Scan for the cell matching the given text and deliver its [X, Y] coordinate at center. 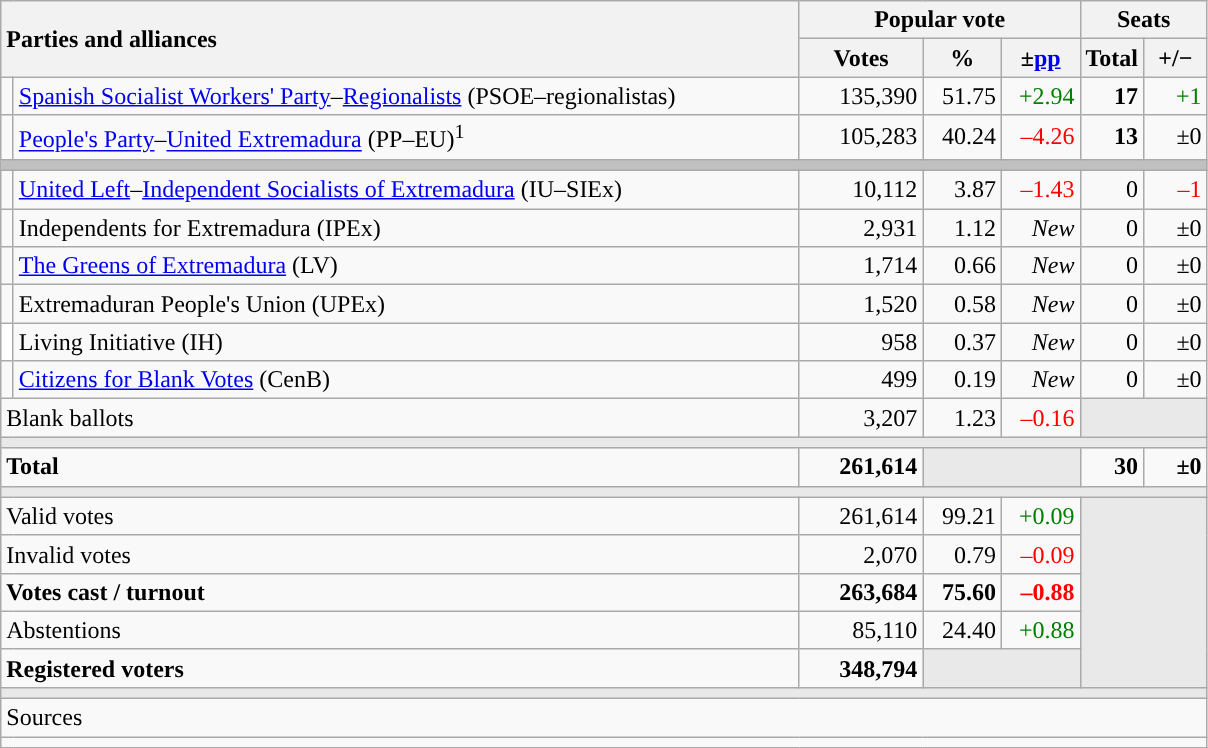
–0.88 [1040, 592]
51.75 [962, 96]
Parties and alliances [400, 39]
75.60 [962, 592]
People's Party–United Extremadura (PP–EU)1 [406, 138]
1.23 [962, 418]
Votes cast / turnout [400, 592]
Living Initiative (IH) [406, 342]
0.58 [962, 304]
Votes [861, 58]
40.24 [962, 138]
958 [861, 342]
United Left–Independent Socialists of Extremadura (IU–SIEx) [406, 190]
–1.43 [1040, 190]
+0.88 [1040, 630]
2,931 [861, 228]
–1 [1176, 190]
Spanish Socialist Workers' Party–Regionalists (PSOE–regionalistas) [406, 96]
135,390 [861, 96]
24.40 [962, 630]
–0.16 [1040, 418]
Sources [604, 718]
17 [1112, 96]
348,794 [861, 668]
1.12 [962, 228]
10,112 [861, 190]
2,070 [861, 554]
Popular vote [940, 20]
–4.26 [1040, 138]
+2.94 [1040, 96]
–0.09 [1040, 554]
The Greens of Extremadura (LV) [406, 266]
499 [861, 380]
0.66 [962, 266]
13 [1112, 138]
3.87 [962, 190]
% [962, 58]
Independents for Extremadura (IPEx) [406, 228]
Seats [1144, 20]
1,520 [861, 304]
85,110 [861, 630]
0.19 [962, 380]
Blank ballots [400, 418]
Invalid votes [400, 554]
Valid votes [400, 516]
3,207 [861, 418]
99.21 [962, 516]
0.79 [962, 554]
105,283 [861, 138]
Extremaduran People's Union (UPEx) [406, 304]
Abstentions [400, 630]
Registered voters [400, 668]
±pp [1040, 58]
Citizens for Blank Votes (CenB) [406, 380]
0.37 [962, 342]
+/− [1176, 58]
30 [1112, 467]
+1 [1176, 96]
263,684 [861, 592]
1,714 [861, 266]
+0.09 [1040, 516]
